Determine the [X, Y] coordinate at the center of the cell enclosing the given text.  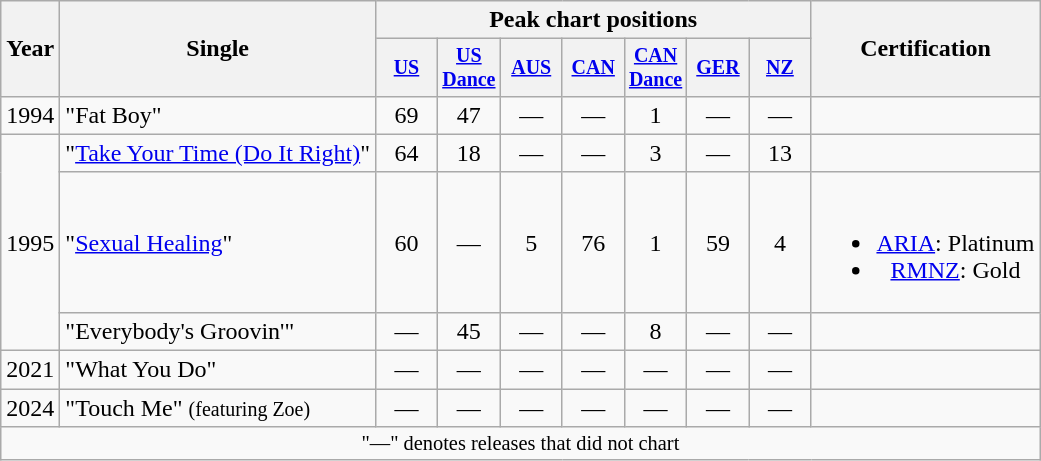
3 [656, 153]
5 [531, 242]
45 [468, 331]
"—" denotes releases that did not chart [520, 444]
13 [780, 153]
64 [406, 153]
AUS [531, 68]
1994 [30, 115]
76 [593, 242]
CANDance [656, 68]
Peak chart positions [592, 20]
GER [718, 68]
"Sexual Healing" [218, 242]
8 [656, 331]
47 [468, 115]
"Everybody's Groovin'" [218, 331]
1995 [30, 242]
"Touch Me" (featuring Zoe) [218, 408]
Single [218, 49]
"What You Do" [218, 370]
4 [780, 242]
US [406, 68]
69 [406, 115]
"Take Your Time (Do It Right)" [218, 153]
2024 [30, 408]
NZ [780, 68]
ARIA: PlatinumRMNZ: Gold [926, 242]
Year [30, 49]
59 [718, 242]
60 [406, 242]
18 [468, 153]
CAN [593, 68]
2021 [30, 370]
USDance [468, 68]
"Fat Boy" [218, 115]
Certification [926, 49]
